Determine the [x, y] coordinate at the center of the cell enclosing the given text.  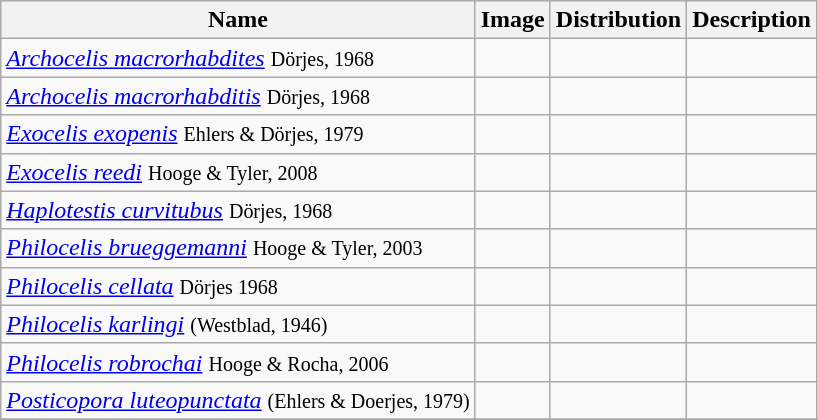
Archocelis macrorhabditis Dörjes, 1968 [238, 96]
Philocelis brueggemanni Hooge & Tyler, 2003 [238, 248]
Exocelis reedi Hooge & Tyler, 2008 [238, 172]
Philocelis cellata Dörjes 1968 [238, 286]
Posticopora luteopunctata (Ehlers & Doerjes, 1979) [238, 400]
Description [752, 20]
Philocelis robrochai Hooge & Rocha, 2006 [238, 362]
Name [238, 20]
Image [512, 20]
Archocelis macrorhabdites Dörjes, 1968 [238, 58]
Distribution [618, 20]
Haplotestis curvitubus Dörjes, 1968 [238, 210]
Exocelis exopenis Ehlers & Dörjes, 1979 [238, 134]
Philocelis karlingi (Westblad, 1946) [238, 324]
